Extract the (x, y) coordinate from the center of the cell holding the provided text.  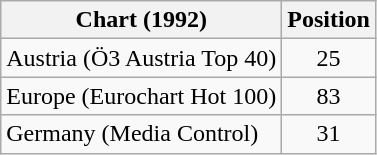
25 (329, 58)
Europe (Eurochart Hot 100) (142, 96)
Germany (Media Control) (142, 134)
83 (329, 96)
Austria (Ö3 Austria Top 40) (142, 58)
Chart (1992) (142, 20)
Position (329, 20)
31 (329, 134)
